Return the [x, y] coordinate for the center point of the cell that contains the specified text.  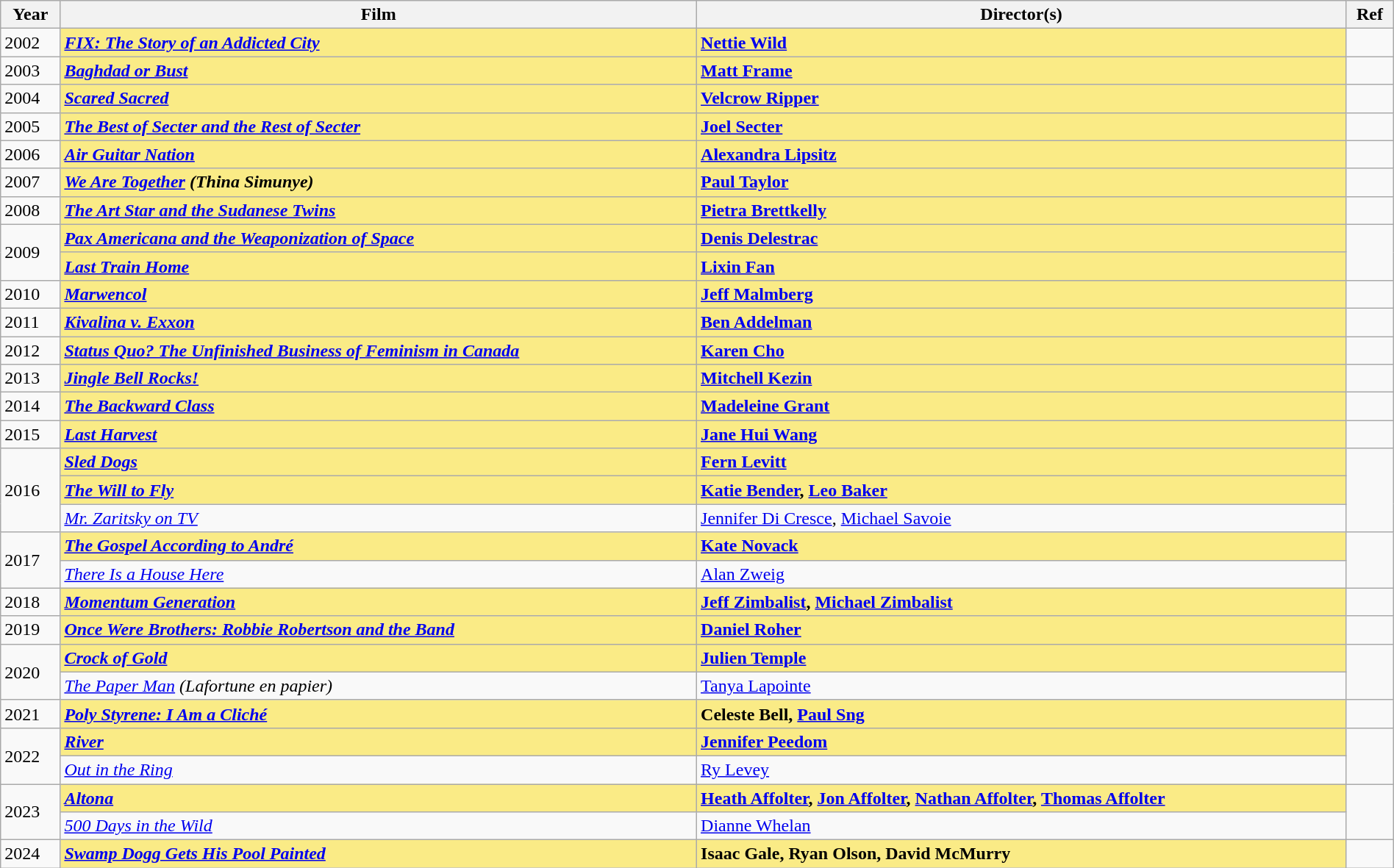
Baghdad or Bust [379, 71]
2011 [31, 322]
2014 [31, 406]
The Art Star and the Sudanese Twins [379, 210]
Swamp Dogg Gets His Pool Painted [379, 854]
2009 [31, 252]
Jeff Zimbalist, Michael Zimbalist [1022, 602]
2022 [31, 756]
2003 [31, 71]
Jeff Malmberg [1022, 294]
Scared Sacred [379, 98]
2018 [31, 602]
Film [379, 15]
Jingle Bell Rocks! [379, 379]
Mitchell Kezin [1022, 379]
Ref [1370, 15]
FIX: The Story of an Addicted City [379, 43]
2005 [31, 126]
Last Train Home [379, 266]
Dianne Whelan [1022, 826]
2016 [31, 490]
2021 [31, 714]
Alexandra Lipsitz [1022, 154]
Kate Novack [1022, 546]
Pax Americana and the Weaponization of Space [379, 238]
The Paper Man (Lafortune en papier) [379, 686]
Alan Zweig [1022, 574]
2013 [31, 379]
2010 [31, 294]
2024 [31, 854]
Marwencol [379, 294]
Joel Secter [1022, 126]
Celeste Bell, Paul Sng [1022, 714]
500 Days in the Wild [379, 826]
Daniel Roher [1022, 630]
Madeleine Grant [1022, 406]
Altona [379, 797]
Velcrow Ripper [1022, 98]
Fern Levitt [1022, 462]
Julien Temple [1022, 658]
Heath Affolter, Jon Affolter, Nathan Affolter, Thomas Affolter [1022, 797]
2004 [31, 98]
Jennifer Peedom [1022, 742]
Sled Dogs [379, 462]
Out in the Ring [379, 770]
Karen Cho [1022, 351]
2017 [31, 560]
Matt Frame [1022, 71]
Last Harvest [379, 434]
The Best of Secter and the Rest of Secter [379, 126]
The Will to Fly [379, 490]
Status Quo? The Unfinished Business of Feminism in Canada [379, 351]
Air Guitar Nation [379, 154]
Pietra Brettkelly [1022, 210]
There Is a House Here [379, 574]
Lixin Fan [1022, 266]
2012 [31, 351]
Tanya Lapointe [1022, 686]
Jennifer Di Cresce, Michael Savoie [1022, 518]
The Gospel According to André [379, 546]
The Backward Class [379, 406]
Once Were Brothers: Robbie Robertson and the Band [379, 630]
2023 [31, 811]
Paul Taylor [1022, 182]
Denis Delestrac [1022, 238]
Katie Bender, Leo Baker [1022, 490]
2006 [31, 154]
Mr. Zaritsky on TV [379, 518]
Isaac Gale, Ryan Olson, David McMurry [1022, 854]
Jane Hui Wang [1022, 434]
River [379, 742]
Nettie Wild [1022, 43]
We Are Together (Thina Simunye) [379, 182]
Crock of Gold [379, 658]
2002 [31, 43]
2019 [31, 630]
Director(s) [1022, 15]
2015 [31, 434]
Poly Styrene: I Am a Cliché [379, 714]
2008 [31, 210]
2007 [31, 182]
Ry Levey [1022, 770]
Year [31, 15]
2020 [31, 672]
Kivalina v. Exxon [379, 322]
Momentum Generation [379, 602]
Ben Addelman [1022, 322]
